Find where the given text appears and provide that cell's center as (x, y) coordinate. 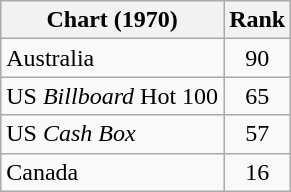
US Billboard Hot 100 (112, 96)
Chart (1970) (112, 20)
Rank (258, 20)
US Cash Box (112, 134)
Australia (112, 58)
57 (258, 134)
65 (258, 96)
Canada (112, 172)
16 (258, 172)
90 (258, 58)
